Return the (x, y) coordinate for the center point of the cell that contains the specified text.  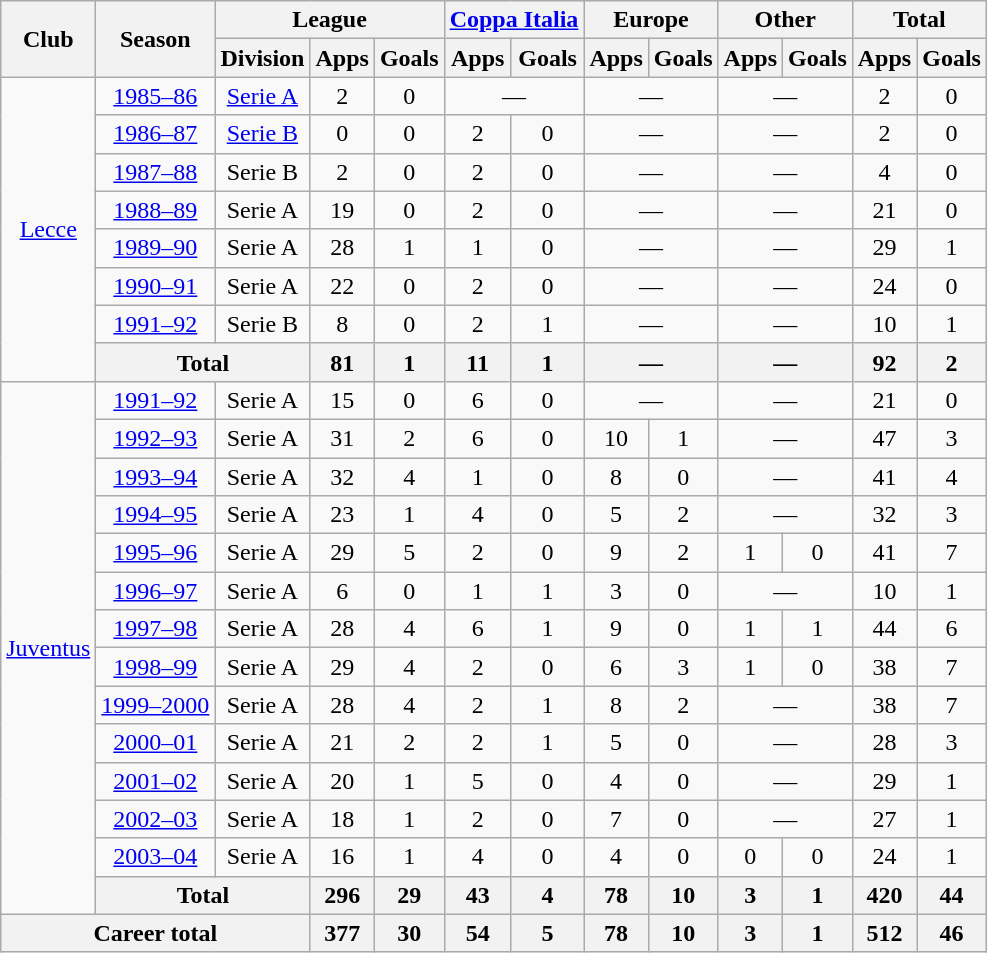
2000–01 (156, 743)
Season (156, 39)
Division (262, 58)
23 (342, 515)
19 (342, 210)
31 (342, 438)
1986–87 (156, 134)
296 (342, 895)
Career total (156, 933)
54 (478, 933)
11 (478, 362)
30 (409, 933)
1995–96 (156, 553)
46 (952, 933)
22 (342, 286)
Juventus (48, 648)
512 (884, 933)
15 (342, 400)
377 (342, 933)
1985–86 (156, 96)
16 (342, 857)
1990–91 (156, 286)
Club (48, 39)
92 (884, 362)
1992–93 (156, 438)
Coppa Italia (514, 20)
1999–2000 (156, 705)
420 (884, 895)
Lecce (48, 229)
27 (884, 819)
League (330, 20)
2002–03 (156, 819)
2001–02 (156, 781)
Europe (651, 20)
1997–98 (156, 629)
18 (342, 819)
81 (342, 362)
1993–94 (156, 477)
1998–99 (156, 667)
20 (342, 781)
47 (884, 438)
1987–88 (156, 172)
43 (478, 895)
1996–97 (156, 591)
1988–89 (156, 210)
1989–90 (156, 248)
Other (785, 20)
1994–95 (156, 515)
2003–04 (156, 857)
